Capture the cell that displays the provided text and extract its [X, Y] central coordinate. 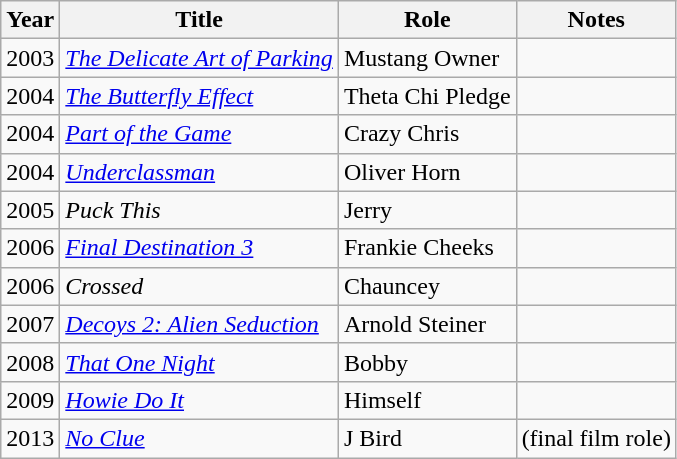
2009 [30, 400]
That One Night [200, 362]
J Bird [427, 438]
Bobby [427, 362]
Part of the Game [200, 134]
Theta Chi Pledge [427, 96]
Puck This [200, 210]
Chauncey [427, 286]
Mustang Owner [427, 58]
Underclassman [200, 172]
Decoys 2: Alien Seduction [200, 324]
2007 [30, 324]
The Delicate Art of Parking [200, 58]
Title [200, 20]
Oliver Horn [427, 172]
Himself [427, 400]
Jerry [427, 210]
Role [427, 20]
Arnold Steiner [427, 324]
Crazy Chris [427, 134]
2008 [30, 362]
The Butterfly Effect [200, 96]
Notes [596, 20]
2005 [30, 210]
Frankie Cheeks [427, 248]
2013 [30, 438]
2003 [30, 58]
No Clue [200, 438]
Final Destination 3 [200, 248]
Crossed [200, 286]
Howie Do It [200, 400]
Year [30, 20]
(final film role) [596, 438]
